Search for the cell housing the specified text and yield its [x, y] center coordinate. 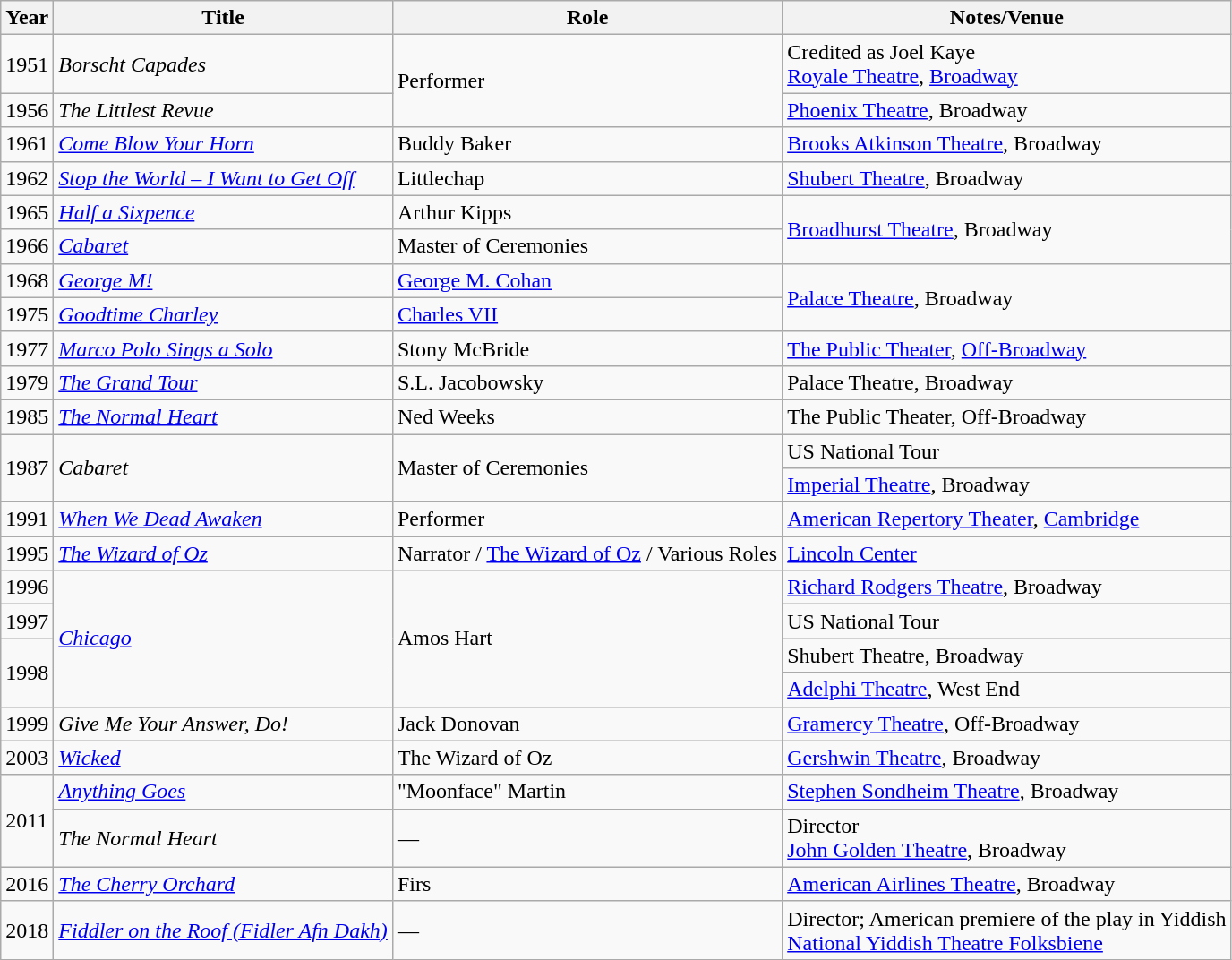
Stephen Sondheim Theatre, Broadway [1006, 792]
1962 [27, 178]
Adelphi Theatre, West End [1006, 690]
1965 [27, 212]
Firs [587, 884]
2003 [27, 758]
1966 [27, 246]
1985 [27, 416]
Half a Sixpence [224, 212]
1999 [27, 724]
1961 [27, 144]
Narrator / The Wizard of Oz / Various Roles [587, 553]
2016 [27, 884]
The Littlest Revue [224, 110]
Brooks Atkinson Theatre, Broadway [1006, 144]
2018 [27, 930]
Gramercy Theatre, Off-Broadway [1006, 724]
1998 [27, 673]
Give Me Your Answer, Do! [224, 724]
Title [224, 18]
Credited as Joel Kaye Royale Theatre, Broadway [1006, 64]
Marco Polo Sings a Solo [224, 348]
1951 [27, 64]
1987 [27, 467]
Buddy Baker [587, 144]
Director John Golden Theatre, Broadway [1006, 838]
1979 [27, 382]
Jack Donovan [587, 724]
Stony McBride [587, 348]
The Cherry Orchard [224, 884]
Amos Hart [587, 639]
When We Dead Awaken [224, 519]
Lincoln Center [1006, 553]
Arthur Kipps [587, 212]
Stop the World – I Want to Get Off [224, 178]
Ned Weeks [587, 416]
Director; American premiere of the play in Yiddish National Yiddish Theatre Folksbiene [1006, 930]
"Moonface" Martin [587, 792]
Goodtime Charley [224, 314]
The Grand Tour [224, 382]
2011 [27, 820]
Charles VII [587, 314]
1995 [27, 553]
George M! [224, 280]
1996 [27, 587]
Fiddler on the Roof (Fidler Afn Dakh) [224, 930]
1991 [27, 519]
Wicked [224, 758]
George M. Cohan [587, 280]
S.L. Jacobowsky [587, 382]
Anything Goes [224, 792]
1997 [27, 621]
Richard Rodgers Theatre, Broadway [1006, 587]
1956 [27, 110]
Notes/Venue [1006, 18]
1975 [27, 314]
American Airlines Theatre, Broadway [1006, 884]
Broadhurst Theatre, Broadway [1006, 229]
Phoenix Theatre, Broadway [1006, 110]
1968 [27, 280]
Role [587, 18]
Year [27, 18]
Imperial Theatre, Broadway [1006, 485]
Littlechap [587, 178]
Gershwin Theatre, Broadway [1006, 758]
American Repertory Theater, Cambridge [1006, 519]
Come Blow Your Horn [224, 144]
1977 [27, 348]
Borscht Capades [224, 64]
Chicago [224, 639]
